Pinpoint the cell where the given text exists, returning its [X, Y] midpoint coordinate. 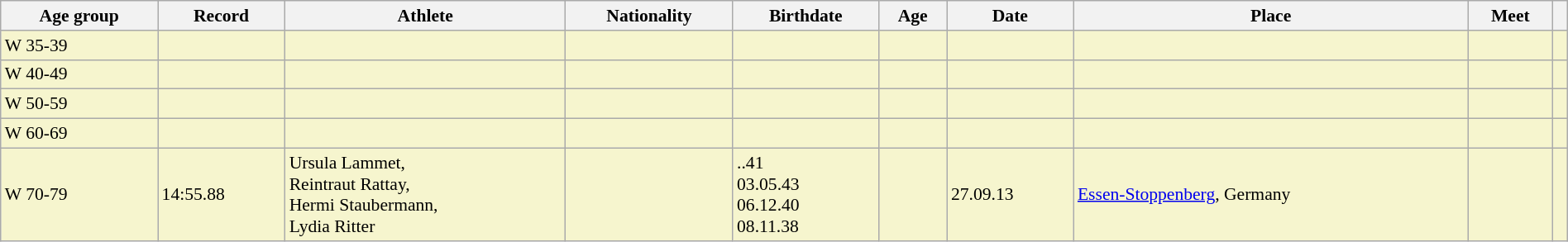
Place [1271, 16]
W 40-49 [79, 74]
Age [913, 16]
Nationality [649, 16]
14:55.88 [222, 194]
W 70-79 [79, 194]
Record [222, 16]
27.09.13 [1011, 194]
Ursula Lammet,Reintraut Rattay,Hermi Staubermann,Lydia Ritter [425, 194]
Athlete [425, 16]
Date [1011, 16]
Meet [1511, 16]
Essen-Stoppenberg, Germany [1271, 194]
Birthdate [806, 16]
..4103.05.4306.12.4008.11.38 [806, 194]
Age group [79, 16]
W 50-59 [79, 104]
W 35-39 [79, 45]
W 60-69 [79, 134]
